Pinpoint the cell where the given text exists, returning its [X, Y] midpoint coordinate. 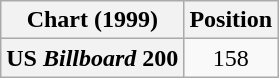
Chart (1999) [92, 20]
US Billboard 200 [92, 58]
Position [231, 20]
158 [231, 58]
